From the cell containing the given text, extract its center point as [x, y] coordinate. 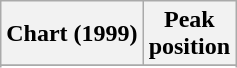
Chart (1999) [72, 34]
Peakposition [189, 34]
